Provide the [X, Y] coordinate of the cell's center where the given text is located.  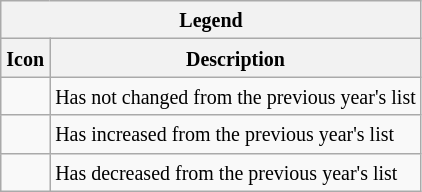
Description [236, 58]
Icon [26, 58]
Legend [212, 20]
Has not changed from the previous year's list [236, 96]
Has increased from the previous year's list [236, 134]
Has decreased from the previous year's list [236, 172]
